Return the (X, Y) coordinate for the center point of the cell that contains the specified text.  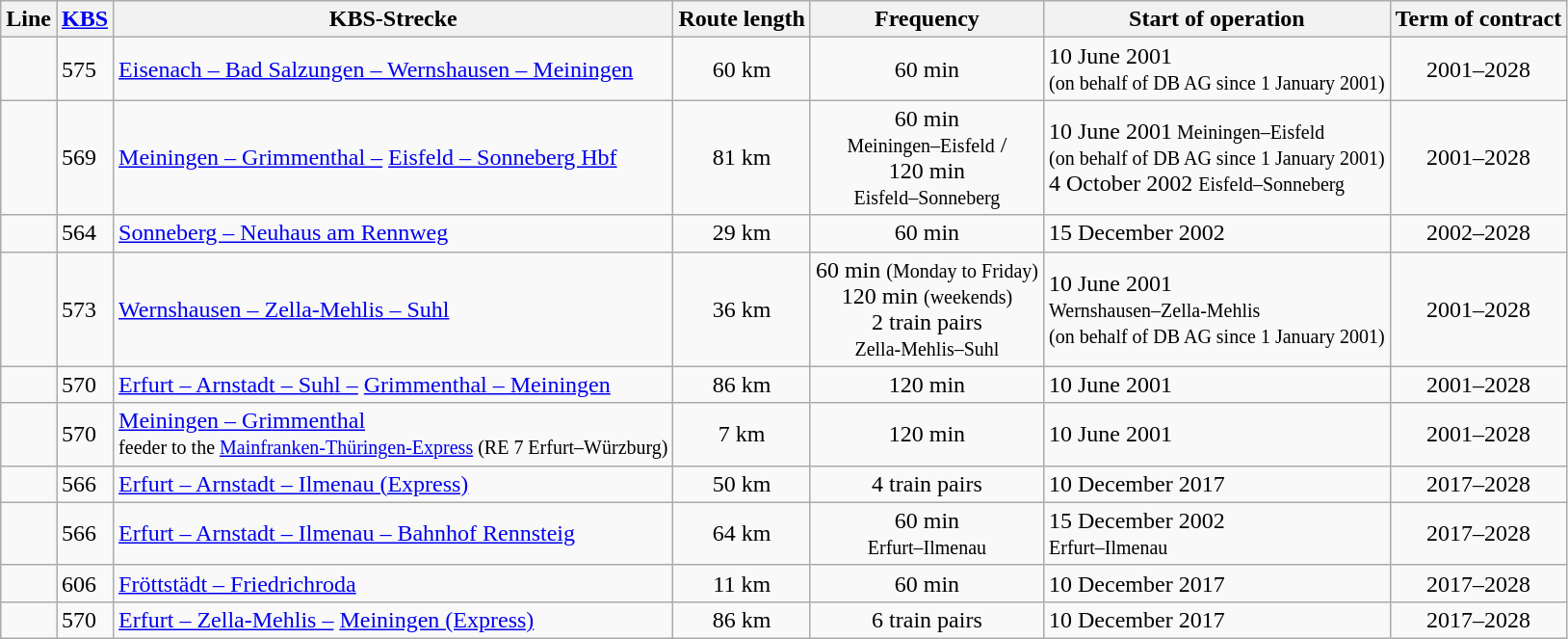
Meiningen – Grimmenthalfeeder to the Mainfranken-Thüringen-Express (RE 7 Erfurt–Würzburg) (393, 434)
573 (85, 308)
Term of contract (1477, 19)
Erfurt – Zella-Mehlis – Meiningen (Express) (393, 620)
29 km (742, 233)
10 June 2001 Meiningen–Eisfeld(on behalf of DB AG since 1 January 2001)4 October 2002 Eisfeld–Sonneberg (1216, 158)
KBS (85, 19)
2002–2028 (1477, 233)
4 train pairs (927, 484)
Erfurt – Arnstadt – Ilmenau – Bahnhof Rennsteig (393, 534)
606 (85, 583)
60 km (742, 69)
Meiningen – Grimmenthal – Eisfeld – Sonneberg Hbf (393, 158)
569 (85, 158)
KBS-Strecke (393, 19)
60 min Erfurt–Ilmenau (927, 534)
Sonneberg – Neuhaus am Rennweg (393, 233)
36 km (742, 308)
Route length (742, 19)
64 km (742, 534)
Erfurt – Arnstadt – Ilmenau (Express) (393, 484)
15 December 2002 (1216, 233)
Wernshausen – Zella-Mehlis – Suhl (393, 308)
Frequency (927, 19)
10 June 2001(on behalf of DB AG since 1 January 2001) (1216, 69)
11 km (742, 583)
7 km (742, 434)
Eisenach – Bad Salzungen – Wernshausen – Meiningen (393, 69)
50 km (742, 484)
564 (85, 233)
Fröttstädt – Friedrichroda (393, 583)
60 min Meiningen–Eisfeld / 120 minEisfeld–Sonneberg (927, 158)
10 June 2001 Wernshausen–Zella-Mehlis(on behalf of DB AG since 1 January 2001) (1216, 308)
Erfurt – Arnstadt – Suhl – Grimmenthal – Meiningen (393, 385)
575 (85, 69)
Start of operation (1216, 19)
60 min (Monday to Friday)120 min (weekends)2 train pairsZella-Mehlis–Suhl (927, 308)
6 train pairs (927, 620)
15 December 2002 Erfurt–Ilmenau (1216, 534)
Line (29, 19)
81 km (742, 158)
